Identify which cell holds the provided text, then report its [x, y] central coordinate. 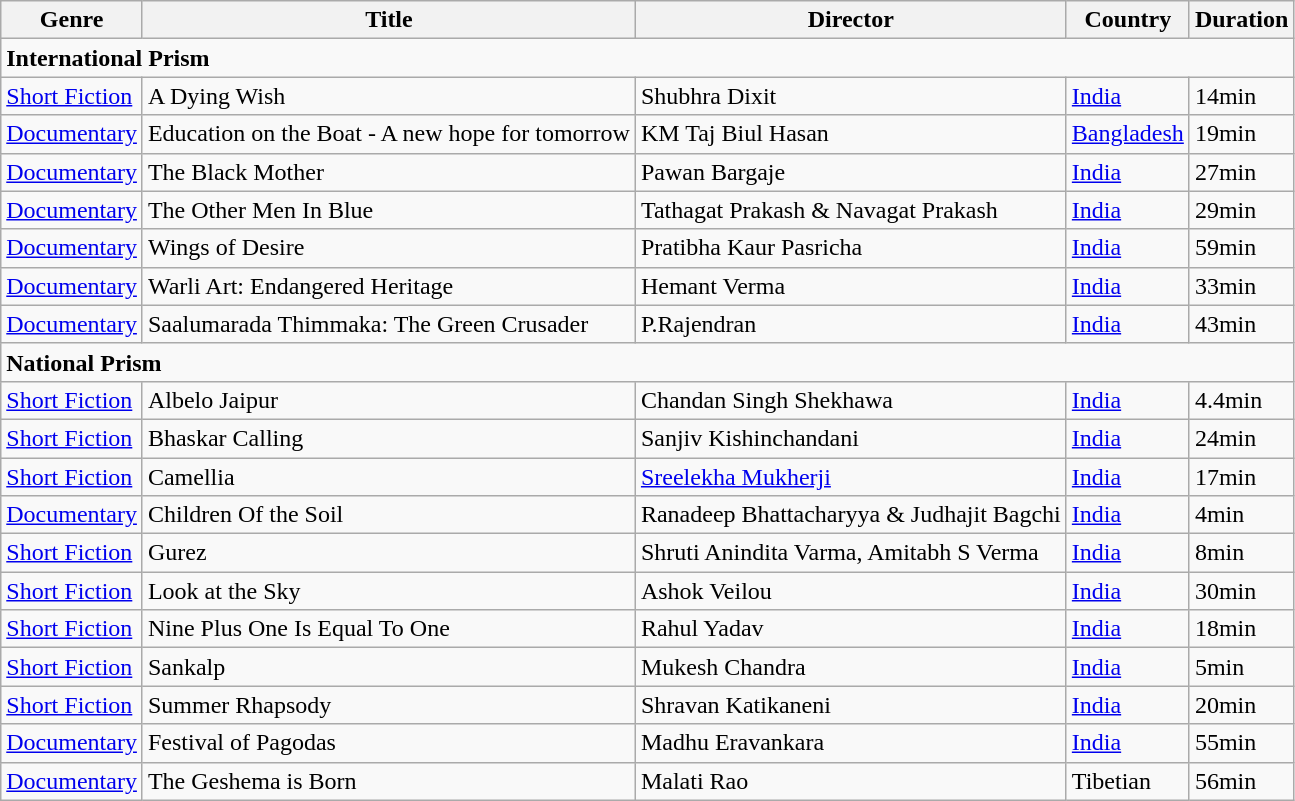
Sankalp [388, 667]
30min [1241, 591]
Bhaskar Calling [388, 438]
24min [1241, 438]
KM Taj Biul Hasan [850, 134]
Albelo Jaipur [388, 400]
Pawan Bargaje [850, 172]
A Dying Wish [388, 96]
Rahul Yadav [850, 629]
The Black Mother [388, 172]
Saalumarada Thimmaka: The Green Crusader [388, 324]
Tibetian [1128, 781]
19min [1241, 134]
Bangladesh [1128, 134]
Gurez [388, 553]
5min [1241, 667]
The Other Men In Blue [388, 210]
Warli Art: Endangered Heritage [388, 286]
33min [1241, 286]
Sanjiv Kishinchandani [850, 438]
Genre [72, 20]
Title [388, 20]
Ranadeep Bhattacharyya & Judhajit Bagchi [850, 515]
Country [1128, 20]
Ashok Veilou [850, 591]
Look at the Sky [388, 591]
4min [1241, 515]
Shubhra Dixit [850, 96]
Chandan Singh Shekhawa [850, 400]
Mukesh Chandra [850, 667]
Hemant Verma [850, 286]
18min [1241, 629]
Shruti Anindita Varma, Amitabh S Verma [850, 553]
Summer Rhapsody [388, 705]
14min [1241, 96]
Shravan Katikaneni [850, 705]
Wings of Desire [388, 248]
Education on the Boat - A new hope for tomorrow [388, 134]
Duration [1241, 20]
Tathagat Prakash & Navagat Prakash [850, 210]
43min [1241, 324]
17min [1241, 477]
International Prism [648, 58]
20min [1241, 705]
8min [1241, 553]
Children Of the Soil [388, 515]
Camellia [388, 477]
Madhu Eravankara [850, 743]
P.Rajendran [850, 324]
Director [850, 20]
Nine Plus One Is Equal To One [388, 629]
59min [1241, 248]
The Geshema is Born [388, 781]
Festival of Pagodas [388, 743]
4.4min [1241, 400]
Sreelekha Mukherji [850, 477]
Pratibha Kaur Pasricha [850, 248]
Malati Rao [850, 781]
55min [1241, 743]
56min [1241, 781]
National Prism [648, 362]
27min [1241, 172]
29min [1241, 210]
